For the text-containing cell, return its midpoint in (X, Y) coordinate format. 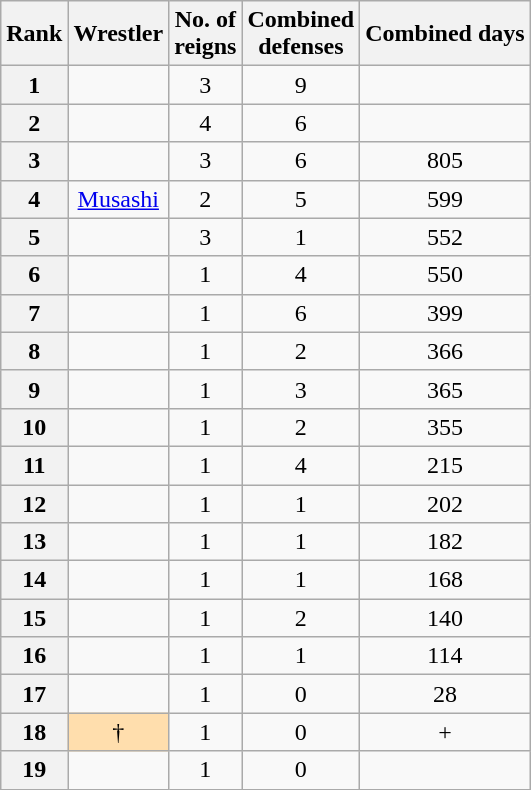
No. ofreigns (206, 34)
355 (445, 427)
168 (445, 580)
† (118, 732)
366 (445, 351)
12 (34, 503)
599 (445, 199)
Combined defenses (301, 34)
Rank (34, 34)
182 (445, 542)
13 (34, 542)
215 (445, 465)
+ (445, 732)
28 (445, 694)
Musashi (118, 199)
17 (34, 694)
16 (34, 656)
15 (34, 618)
140 (445, 618)
202 (445, 503)
Wrestler (118, 34)
10 (34, 427)
Combined days (445, 34)
550 (445, 275)
18 (34, 732)
114 (445, 656)
19 (34, 770)
14 (34, 580)
11 (34, 465)
365 (445, 389)
552 (445, 237)
805 (445, 161)
7 (34, 313)
399 (445, 313)
8 (34, 351)
